Output the (x, y) coordinate of the center of the cell containing the given text.  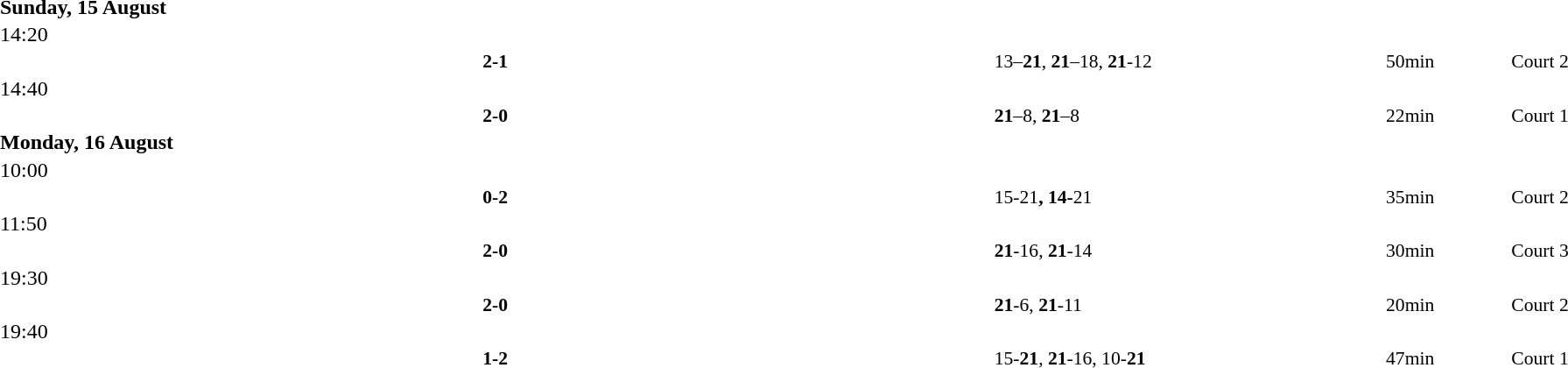
20min (1447, 305)
35min (1447, 196)
50min (1447, 61)
15-21, 14-21 (1188, 196)
0-2 (496, 196)
21–8, 21–8 (1188, 116)
21-16, 21-14 (1188, 251)
21-6, 21-11 (1188, 305)
30min (1447, 251)
22min (1447, 116)
13–21, 21–18, 21-12 (1188, 61)
2-1 (496, 61)
